Scan for the cell matching the given text and deliver its (x, y) coordinate at center. 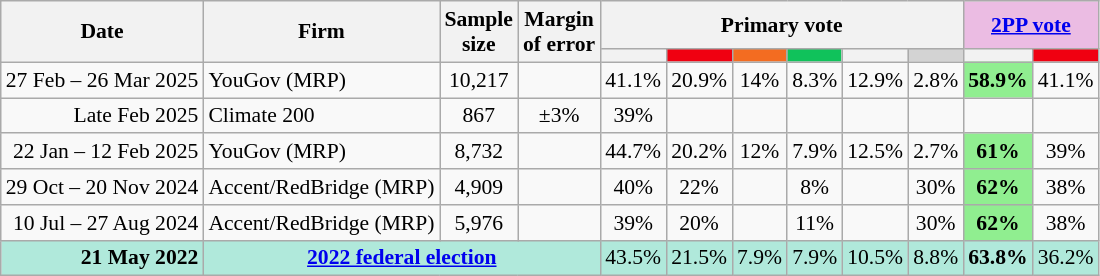
61% (998, 152)
29 Oct – 20 Nov 2024 (102, 187)
36.2% (1066, 258)
14% (760, 80)
Primary vote (782, 25)
Firm (321, 32)
Samplesize (479, 32)
21 May 2022 (102, 258)
40% (633, 187)
44.7% (633, 152)
Marginof error (559, 32)
8.8% (936, 258)
10 Jul – 27 Aug 2024 (102, 223)
10,217 (479, 80)
20.9% (699, 80)
10.5% (875, 258)
63.8% (998, 258)
22% (699, 187)
Date (102, 32)
43.5% (633, 258)
12.5% (875, 152)
4,909 (479, 187)
2PP vote (1030, 25)
22 Jan – 12 Feb 2025 (102, 152)
11% (814, 223)
8.3% (814, 80)
20.2% (699, 152)
27 Feb – 26 Mar 2025 (102, 80)
20% (699, 223)
867 (479, 116)
±3% (559, 116)
2.7% (936, 152)
12% (760, 152)
Climate 200 (321, 116)
12.9% (875, 80)
21.5% (699, 258)
2.8% (936, 80)
8,732 (479, 152)
2022 federal election (402, 258)
8% (814, 187)
Late Feb 2025 (102, 116)
58.9% (998, 80)
5,976 (479, 223)
